Scan for the cell matching the given text and deliver its [X, Y] coordinate at center. 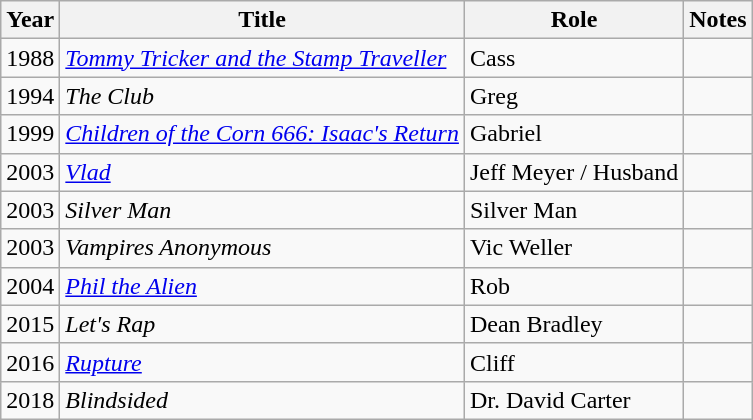
Cliff [574, 362]
Greg [574, 96]
2016 [30, 362]
Let's Rap [262, 324]
Gabriel [574, 134]
1999 [30, 134]
Role [574, 20]
Rob [574, 286]
Dr. David Carter [574, 400]
Vlad [262, 172]
Tommy Tricker and the Stamp Traveller [262, 58]
Title [262, 20]
1988 [30, 58]
Vampires Anonymous [262, 248]
1994 [30, 96]
Vic Weller [574, 248]
2018 [30, 400]
Children of the Corn 666: Isaac's Return [262, 134]
Blindsided [262, 400]
Phil the Alien [262, 286]
Rupture [262, 362]
2015 [30, 324]
Jeff Meyer / Husband [574, 172]
Dean Bradley [574, 324]
Year [30, 20]
2004 [30, 286]
Cass [574, 58]
Notes [718, 20]
The Club [262, 96]
